Output the [X, Y] coordinate of the center of the cell containing the given text.  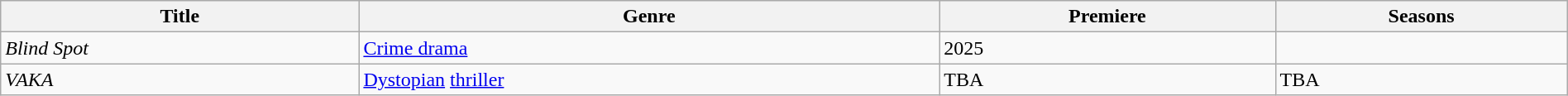
Blind Spot [180, 48]
Genre [649, 17]
Title [180, 17]
Crime drama [649, 48]
Seasons [1421, 17]
Dystopian thriller [649, 79]
Premiere [1107, 17]
2025 [1107, 48]
VAKA [180, 79]
